Capture the cell that displays the provided text and extract its (x, y) central coordinate. 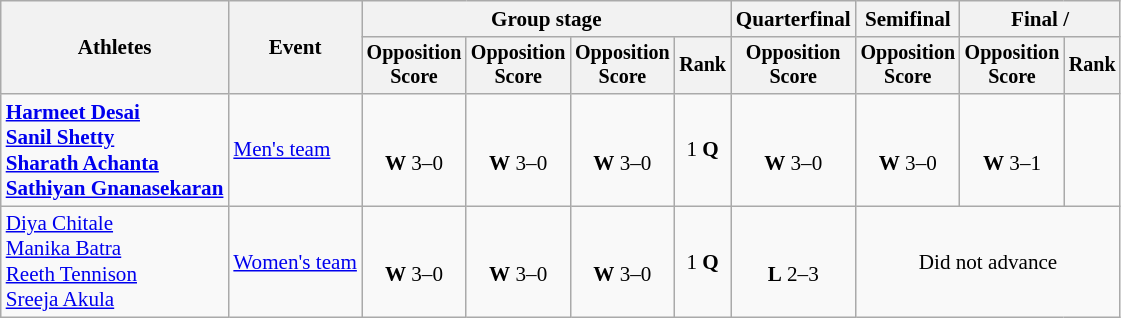
Harmeet DesaiSanil ShettySharath AchantaSathiyan Gnanasekaran (115, 150)
L 2–3 (794, 262)
Semifinal (908, 18)
Diya Chitale Manika Batra Reeth Tennison Sreeja Akula (115, 262)
Final / (1040, 18)
Women's team (294, 262)
Did not advance (988, 262)
Quarterfinal (794, 18)
Athletes (115, 48)
Men's team (294, 150)
Event (294, 48)
W 3–1 (1012, 150)
Group stage (546, 18)
